Scan for the cell matching the given text and deliver its [X, Y] coordinate at center. 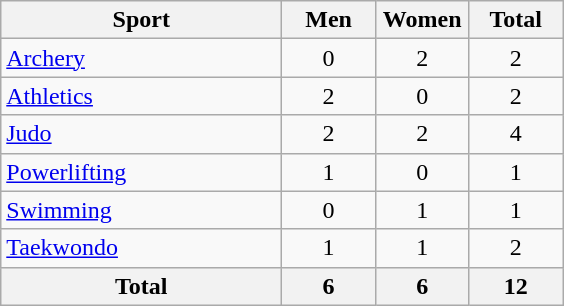
Archery [142, 58]
12 [516, 286]
Powerlifting [142, 172]
Men [329, 20]
Judo [142, 134]
4 [516, 134]
Sport [142, 20]
Women [422, 20]
Taekwondo [142, 248]
Swimming [142, 210]
Athletics [142, 96]
